Capture the cell that displays the provided text and extract its (x, y) central coordinate. 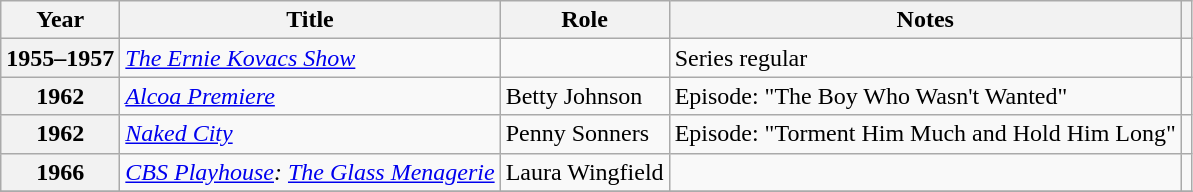
Naked City (310, 134)
Laura Wingfield (584, 172)
Series regular (925, 58)
Title (310, 20)
CBS Playhouse: The Glass Menagerie (310, 172)
Year (60, 20)
1955–1957 (60, 58)
Role (584, 20)
1966 (60, 172)
Notes (925, 20)
Alcoa Premiere (310, 96)
Betty Johnson (584, 96)
The Ernie Kovacs Show (310, 58)
Episode: "Torment Him Much and Hold Him Long" (925, 134)
Penny Sonners (584, 134)
Episode: "The Boy Who Wasn't Wanted" (925, 96)
